From the cell containing the given text, extract its center point as [x, y] coordinate. 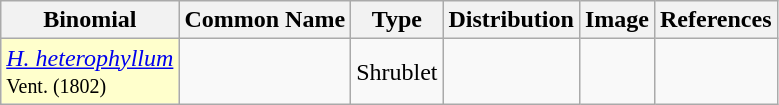
H. heterophyllumVent. (1802) [90, 72]
Binomial [90, 20]
Image [616, 20]
Shrublet [397, 72]
Type [397, 20]
Distribution [511, 20]
References [716, 20]
Common Name [265, 20]
